For the text-containing cell, return its midpoint in [x, y] coordinate format. 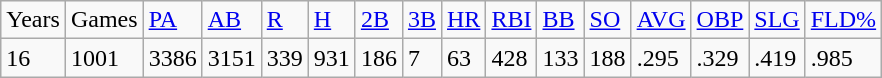
931 [332, 58]
OBP [720, 20]
R [284, 20]
.985 [843, 58]
SO [608, 20]
1001 [104, 58]
.419 [777, 58]
3B [422, 20]
HR [463, 20]
.295 [661, 58]
AVG [661, 20]
16 [34, 58]
3151 [232, 58]
2B [378, 20]
63 [463, 58]
SLG [777, 20]
.329 [720, 58]
339 [284, 58]
Games [104, 20]
AB [232, 20]
188 [608, 58]
3386 [172, 58]
428 [512, 58]
FLD% [843, 20]
H [332, 20]
Years [34, 20]
BB [560, 20]
186 [378, 58]
RBI [512, 20]
7 [422, 58]
133 [560, 58]
PA [172, 20]
